Output the (x, y) coordinate of the center of the cell containing the given text.  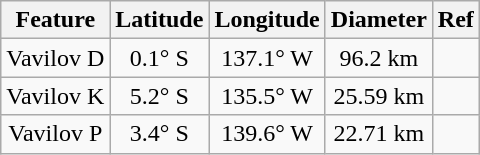
Ref (456, 20)
Vavilov P (56, 134)
Diameter (378, 20)
96.2 km (378, 58)
Latitude (160, 20)
139.6° W (267, 134)
Longitude (267, 20)
Feature (56, 20)
5.2° S (160, 96)
Vavilov K (56, 96)
137.1° W (267, 58)
Vavilov D (56, 58)
0.1° S (160, 58)
135.5° W (267, 96)
25.59 km (378, 96)
3.4° S (160, 134)
22.71 km (378, 134)
